Provide the [x, y] coordinate of the cell's center where the given text is located.  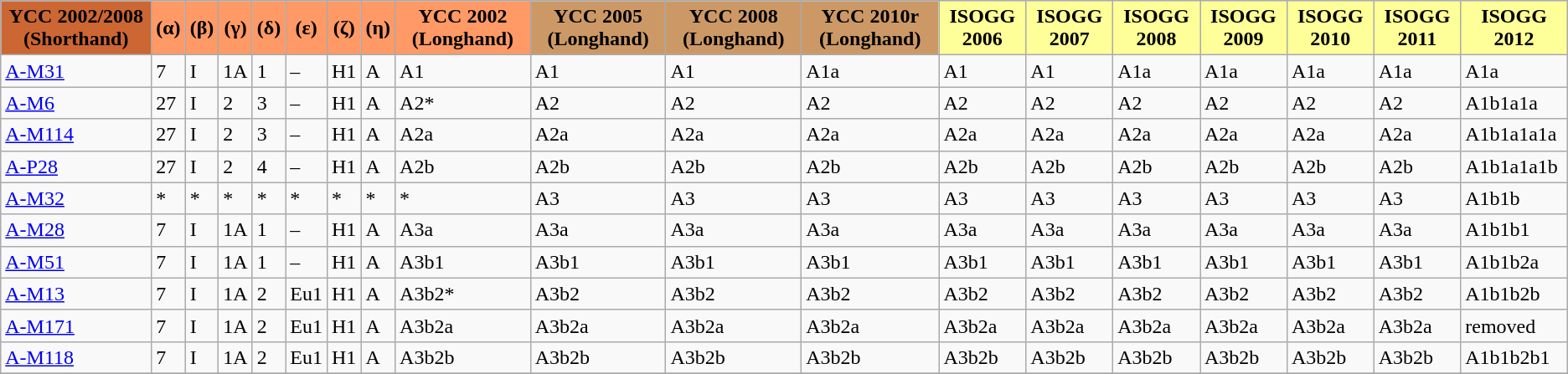
A-M51 [76, 262]
A-M31 [76, 71]
A-M118 [76, 357]
A-M13 [76, 294]
4 [269, 167]
A-M6 [76, 103]
ISOGG 2007 [1070, 28]
removed [1514, 325]
ISOGG 2009 [1243, 28]
(β) [202, 28]
A-P28 [76, 167]
A1b1a1a [1514, 103]
A1b1b2b1 [1514, 357]
ISOGG 2010 [1330, 28]
(γ) [235, 28]
YCC 2002 (Longhand) [463, 28]
A-M32 [76, 198]
A3b2* [463, 294]
A-M114 [76, 135]
ISOGG 2006 [983, 28]
(δ) [269, 28]
A-M28 [76, 230]
ISOGG 2011 [1417, 28]
A1b1b2b [1514, 294]
A-M171 [76, 325]
A1b1a1a1a [1514, 135]
YCC 2002/2008 (Shorthand) [76, 28]
A1b1a1a1b [1514, 167]
A2* [463, 103]
A1b1b2a [1514, 262]
A1b1b1 [1514, 230]
YCC 2010r (Longhand) [870, 28]
ISOGG 2008 [1157, 28]
YCC 2008 (Longhand) [734, 28]
YCC 2005 (Longhand) [598, 28]
(ζ) [343, 28]
(ε) [307, 28]
(η) [379, 28]
ISOGG 2012 [1514, 28]
A1b1b [1514, 198]
(α) [168, 28]
